Output the [x, y] coordinate of the center of the cell containing the given text.  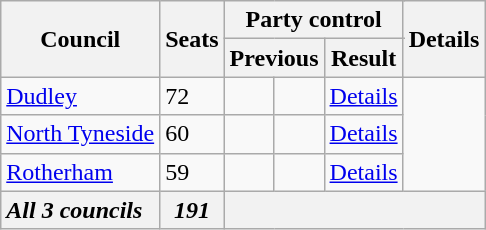
North Tyneside [80, 134]
Seats [192, 39]
All 3 councils [80, 210]
Party control [314, 20]
Result [364, 58]
59 [192, 172]
Dudley [80, 96]
Previous [274, 58]
Council [80, 39]
191 [192, 210]
Rotherham [80, 172]
60 [192, 134]
72 [192, 96]
